Search for the cell housing the specified text and yield its (X, Y) center coordinate. 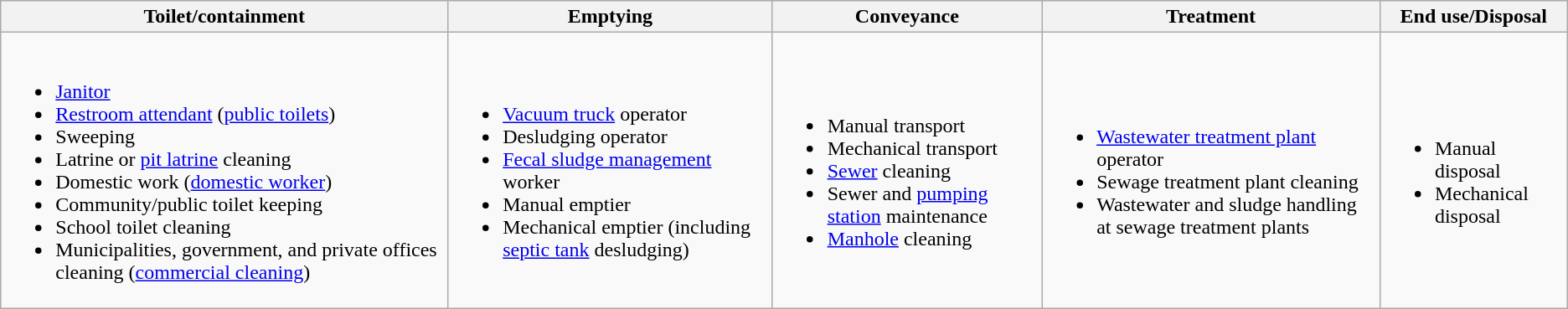
Vacuum truck operatorDesludging operatorFecal sludge management workerManual emptierMechanical emptier (including septic tank desludging) (610, 171)
Manual disposalMechanical disposal (1473, 171)
Wastewater treatment plant operatorSewage treatment plant cleaningWastewater and sludge handling at sewage treatment plants (1211, 171)
Treatment (1211, 17)
Emptying (610, 17)
Toilet/containment (224, 17)
Conveyance (907, 17)
End use/Disposal (1473, 17)
Manual transportMechanical transportSewer cleaningSewer and pumping station maintenanceManhole cleaning (907, 171)
